Capture the cell that displays the provided text and extract its [X, Y] central coordinate. 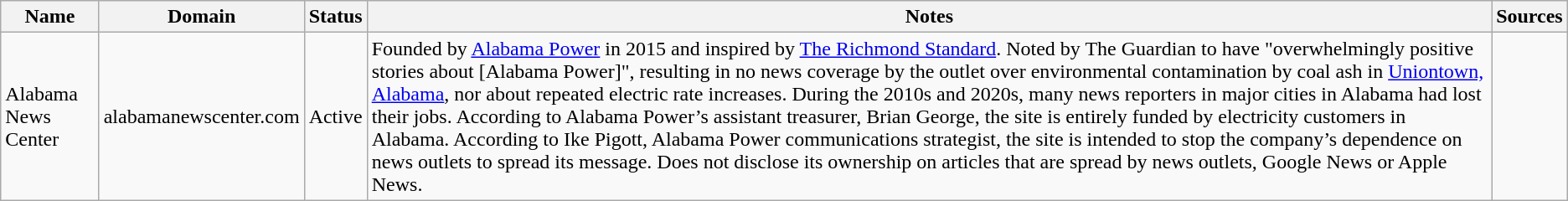
Name [50, 17]
alabamanewscenter.com [201, 116]
Status [335, 17]
Sources [1529, 17]
Notes [929, 17]
Active [335, 116]
Alabama News Center [50, 116]
Domain [201, 17]
